Return the (X, Y) coordinate for the center point of the cell that contains the specified text.  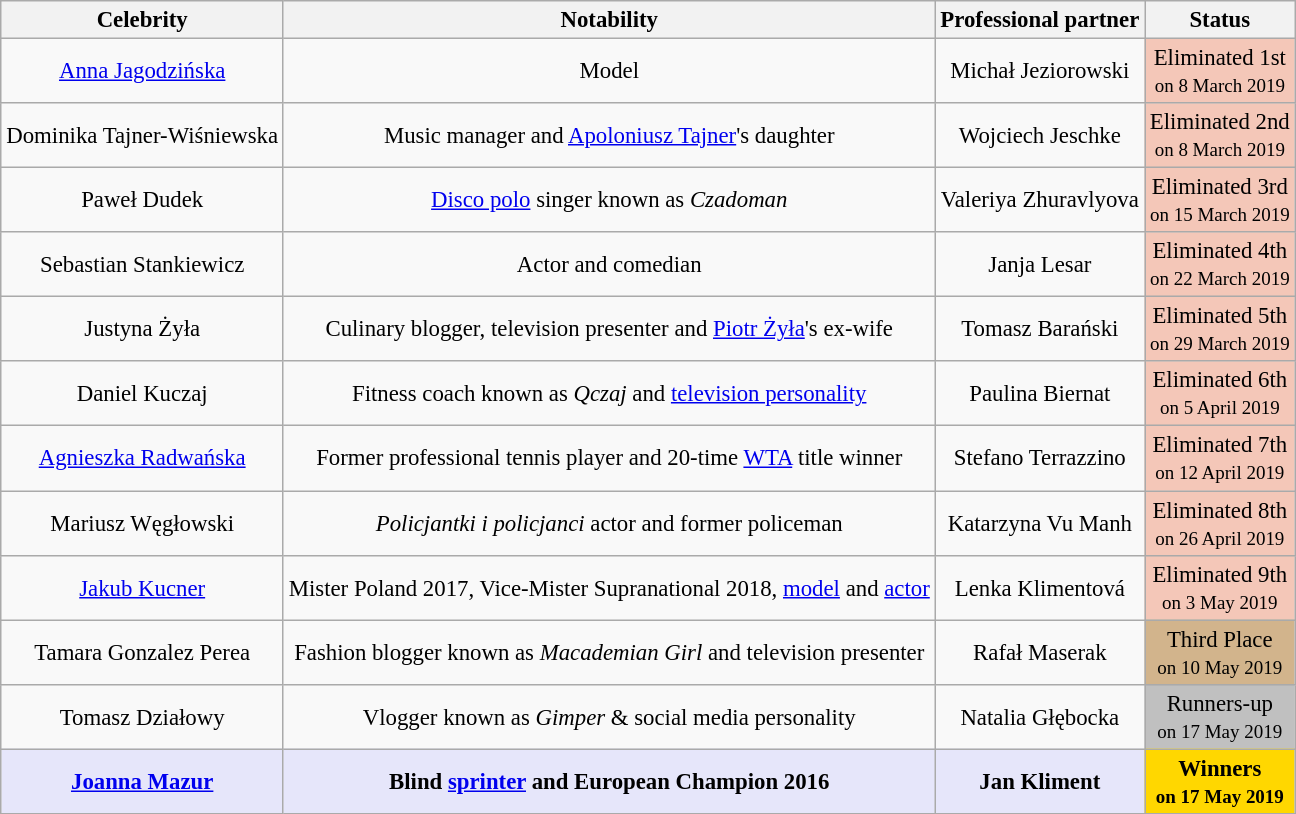
Third Placeon 10 May 2019 (1220, 652)
Michał Jeziorowski (1040, 70)
Agnieszka Radwańska (142, 458)
Eliminated 1ston 8 March 2019 (1220, 70)
Eliminated 4thon 22 March 2019 (1220, 264)
Eliminated 2ndon 8 March 2019 (1220, 136)
Dominika Tajner-Wiśniewska (142, 136)
Mariusz Węgłowski (142, 522)
Fashion blogger known as Macademian Girl and television presenter (609, 652)
Jan Kliment (1040, 782)
Celebrity (142, 20)
Eliminated 3rdon 15 March 2019 (1220, 200)
Eliminated 9thon 3 May 2019 (1220, 588)
Jakub Kucner (142, 588)
Runners-upon 17 May 2019 (1220, 716)
Professional partner (1040, 20)
Daniel Kuczaj (142, 394)
Winnerson 17 May 2019 (1220, 782)
Rafał Maserak (1040, 652)
Culinary blogger, television presenter and Piotr Żyła's ex-wife (609, 330)
Stefano Terrazzino (1040, 458)
Notability (609, 20)
Anna Jagodzińska (142, 70)
Sebastian Stankiewicz (142, 264)
Mister Poland 2017, Vice-Mister Supranational 2018, model and actor (609, 588)
Music manager and Apoloniusz Tajner's daughter (609, 136)
Wojciech Jeschke (1040, 136)
Policjantki i policjanci actor and former policeman (609, 522)
Lenka Klimentová (1040, 588)
Eliminated 5thon 29 March 2019 (1220, 330)
Tomasz Barański (1040, 330)
Model (609, 70)
Vlogger known as Gimper & social media personality (609, 716)
Joanna Mazur (142, 782)
Natalia Głębocka (1040, 716)
Eliminated 7thon 12 April 2019 (1220, 458)
Valeriya Zhuravlyova (1040, 200)
Actor and comedian (609, 264)
Justyna Żyła (142, 330)
Eliminated 6thon 5 April 2019 (1220, 394)
Eliminated 8thon 26 April 2019 (1220, 522)
Former professional tennis player and 20-time WTA title winner (609, 458)
Janja Lesar (1040, 264)
Tamara Gonzalez Perea (142, 652)
Disco polo singer known as Czadoman (609, 200)
Tomasz Działowy (142, 716)
Katarzyna Vu Manh (1040, 522)
Paweł Dudek (142, 200)
Status (1220, 20)
Fitness coach known as Qczaj and television personality (609, 394)
Blind sprinter and European Champion 2016 (609, 782)
Paulina Biernat (1040, 394)
